From the cell containing the given text, extract its center point as [X, Y] coordinate. 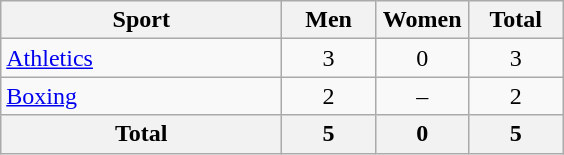
Boxing [142, 96]
Sport [142, 20]
Athletics [142, 58]
– [422, 96]
Men [329, 20]
Women [422, 20]
